Scan for the cell matching the given text and deliver its (x, y) coordinate at center. 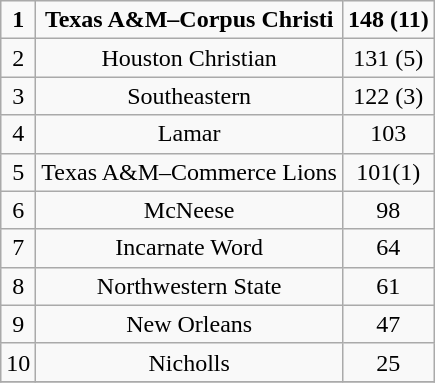
3 (18, 96)
1 (18, 20)
64 (388, 248)
101(1) (388, 172)
New Orleans (190, 324)
2 (18, 58)
Northwestern State (190, 286)
10 (18, 362)
9 (18, 324)
122 (3) (388, 96)
25 (388, 362)
131 (5) (388, 58)
Houston Christian (190, 58)
5 (18, 172)
61 (388, 286)
4 (18, 134)
Texas A&M–Commerce Lions (190, 172)
98 (388, 210)
Texas A&M–Corpus Christi (190, 20)
47 (388, 324)
Incarnate Word (190, 248)
7 (18, 248)
6 (18, 210)
148 (11) (388, 20)
Southeastern (190, 96)
8 (18, 286)
Nicholls (190, 362)
103 (388, 134)
McNeese (190, 210)
Lamar (190, 134)
